For the text-containing cell, return its midpoint in [X, Y] coordinate format. 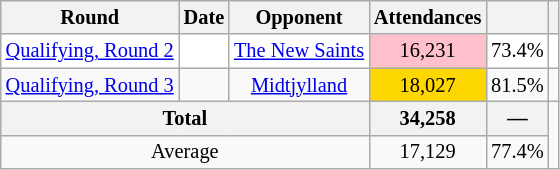
Average [185, 152]
Total [185, 118]
Opponent [299, 17]
Qualifying, Round 2 [90, 51]
The New Saints [299, 51]
17,129 [428, 152]
Qualifying, Round 3 [90, 85]
Date [204, 17]
Round [90, 17]
77.4% [517, 152]
Attendances [428, 17]
16,231 [428, 51]
18,027 [428, 85]
Midtjylland [299, 85]
81.5% [517, 85]
73.4% [517, 51]
34,258 [428, 118]
— [517, 118]
